Provide the [x, y] coordinate of the cell's center where the given text is located.  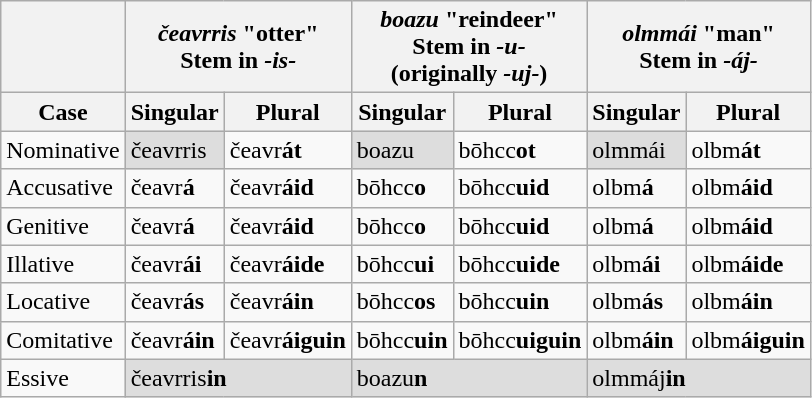
olbmás [636, 302]
Case [63, 112]
olbmáide [748, 264]
Nominative [63, 150]
čeavrris [174, 150]
Genitive [63, 226]
Locative [63, 302]
olmmái [636, 150]
čeavrrisin [238, 378]
čeavráide [288, 264]
bōhccuide [520, 264]
olbmát [748, 150]
olmmájin [699, 378]
bōhccos [402, 302]
boazu "reindeer"Stem in -u-(originally -uj-) [469, 47]
olbmáiguin [748, 340]
Essive [63, 378]
čeavrás [174, 302]
olbmái [636, 264]
boazun [469, 378]
boazu [402, 150]
čeavrris "otter"Stem in -is- [238, 47]
bōhccui [402, 264]
Illative [63, 264]
Comitative [63, 340]
bōhccuiguin [520, 340]
bōhccot [520, 150]
čeavráiguin [288, 340]
olmmái "man"Stem in -áj- [699, 47]
čeavrát [288, 150]
Accusative [63, 188]
čeavrái [174, 264]
